Locate the cell with the specified text and output its (x, y) center coordinate. 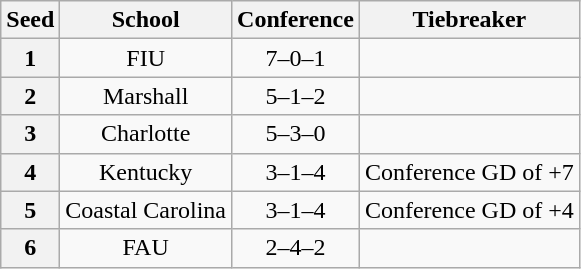
Tiebreaker (469, 20)
School (146, 20)
Seed (30, 20)
3 (30, 134)
5–3–0 (296, 134)
4 (30, 172)
Kentucky (146, 172)
5 (30, 210)
7–0–1 (296, 58)
5–1–2 (296, 96)
1 (30, 58)
Conference (296, 20)
FAU (146, 248)
Marshall (146, 96)
Conference GD of +4 (469, 210)
2–4–2 (296, 248)
2 (30, 96)
Conference GD of +7 (469, 172)
6 (30, 248)
FIU (146, 58)
Coastal Carolina (146, 210)
Charlotte (146, 134)
